Identify which cell holds the provided text, then report its (X, Y) central coordinate. 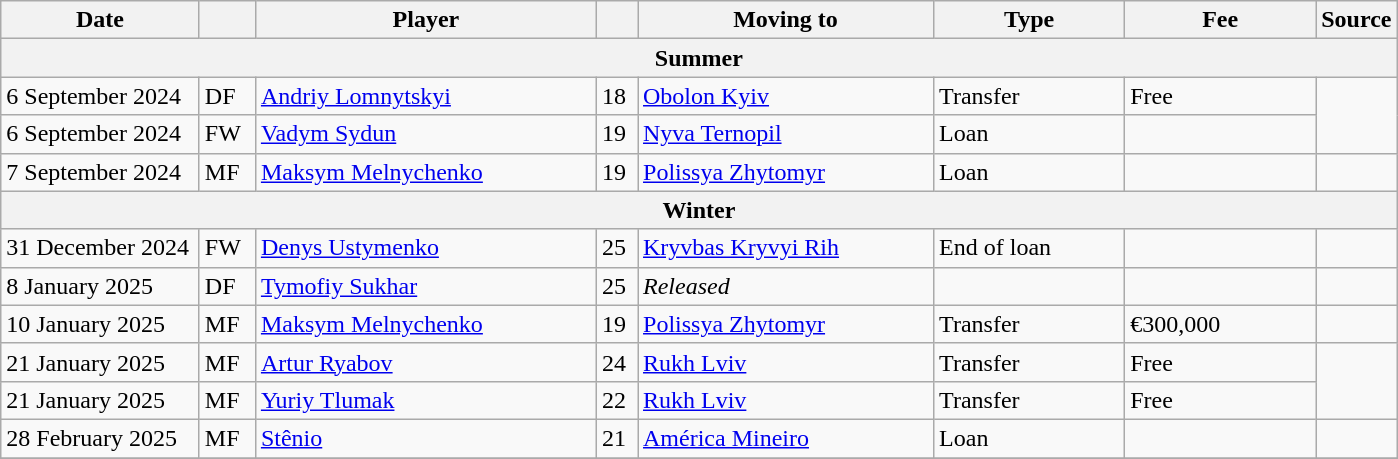
Obolon Kyiv (786, 96)
Moving to (786, 20)
End of loan (1030, 248)
Denys Ustymenko (426, 248)
24 (616, 362)
Type (1030, 20)
Andriy Lomnytskyi (426, 96)
22 (616, 400)
Vadym Sydun (426, 134)
Fee (1220, 20)
Stênio (426, 438)
América Mineiro (786, 438)
7 September 2024 (100, 172)
Player (426, 20)
Released (786, 286)
Winter (699, 210)
Nyva Ternopil (786, 134)
18 (616, 96)
Kryvbas Kryvyi Rih (786, 248)
8 January 2025 (100, 286)
21 (616, 438)
31 December 2024 (100, 248)
Artur Ryabov (426, 362)
Yuriy Tlumak (426, 400)
€300,000 (1220, 324)
Tymofiy Sukhar (426, 286)
Date (100, 20)
10 January 2025 (100, 324)
28 February 2025 (100, 438)
Source (1356, 20)
Summer (699, 58)
